Determine the (x, y) coordinate at the center of the cell enclosing the given text.  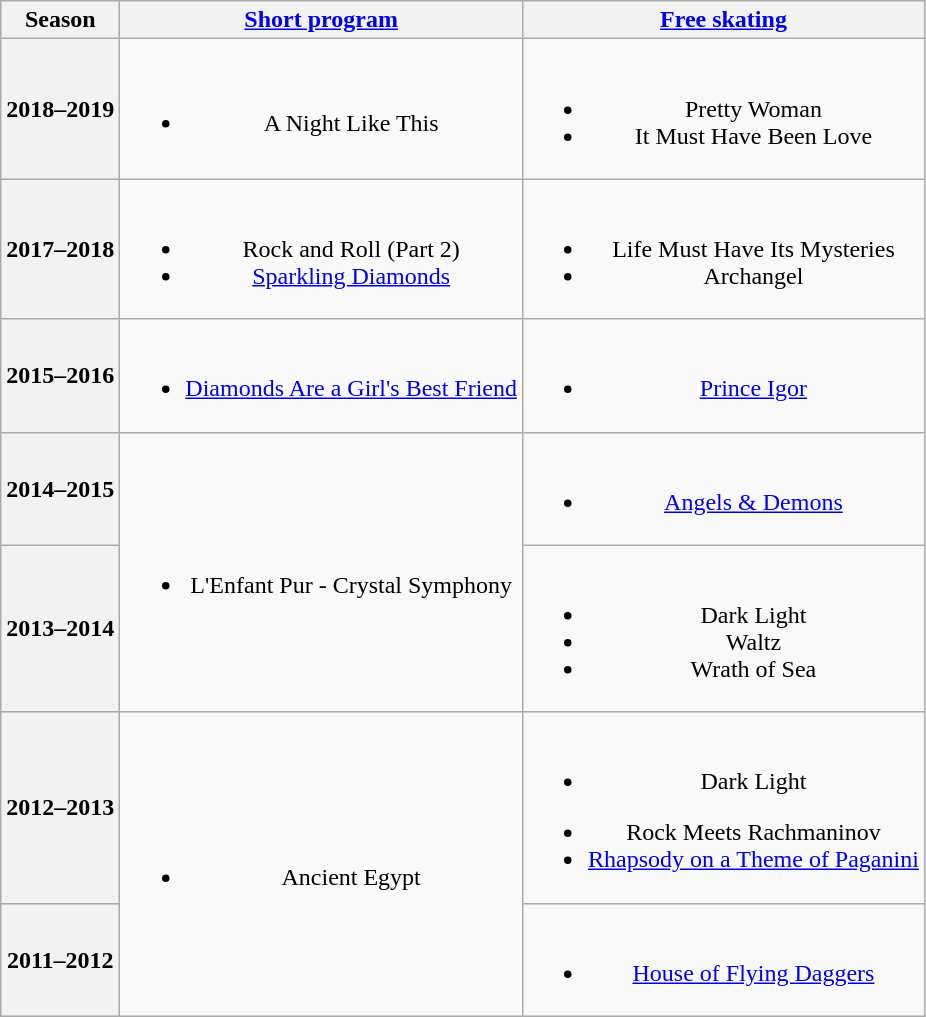
Diamonds Are a Girl's Best Friend (322, 376)
Free skating (723, 20)
House of Flying Daggers (723, 960)
A Night Like This (322, 109)
Pretty Woman It Must Have Been Love (723, 109)
2015–2016 (60, 376)
2018–2019 (60, 109)
Rock and Roll (Part 2) Sparkling Diamonds (322, 249)
Season (60, 20)
Dark Light Rock Meets Rachmaninov Rhapsody on a Theme of Paganini (723, 808)
2012–2013 (60, 808)
Ancient Egypt (322, 864)
Angels & Demons (723, 488)
L'Enfant Pur - Crystal Symphony (322, 572)
Dark Light Waltz Wrath of Sea (723, 628)
2017–2018 (60, 249)
2014–2015 (60, 488)
Short program (322, 20)
2011–2012 (60, 960)
2013–2014 (60, 628)
Prince Igor (723, 376)
Life Must Have Its Mysteries Archangel (723, 249)
